Return [X, Y] of the center of cell containing provided text 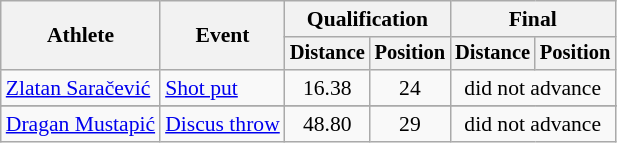
24 [410, 88]
Discus throw [222, 124]
Dragan Mustapić [80, 124]
48.80 [328, 124]
Athlete [80, 36]
Shot put [222, 88]
Event [222, 36]
16.38 [328, 88]
Zlatan Saračević [80, 88]
Final [532, 19]
29 [410, 124]
Qualification [368, 19]
